Pinpoint the cell where the given text exists, returning its (x, y) midpoint coordinate. 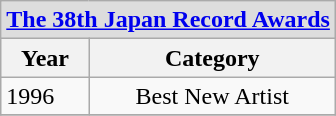
Best New Artist (212, 96)
1996 (45, 96)
Year (45, 58)
The 38th Japan Record Awards (168, 20)
Category (212, 58)
